Extract the (X, Y) coordinate from the center of the cell holding the provided text.  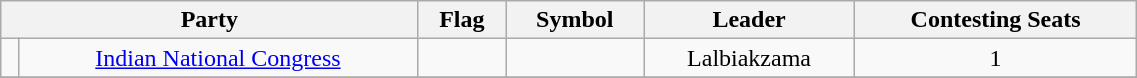
Indian National Congress (218, 58)
Flag (462, 20)
Contesting Seats (996, 20)
Leader (750, 20)
Lalbiakzama (750, 58)
Symbol (575, 20)
1 (996, 58)
Party (210, 20)
